Search for the cell housing the specified text and yield its (x, y) center coordinate. 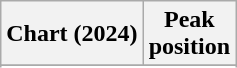
Peakposition (189, 34)
Chart (2024) (72, 34)
